Output the [X, Y] coordinate of the center of the cell containing the given text.  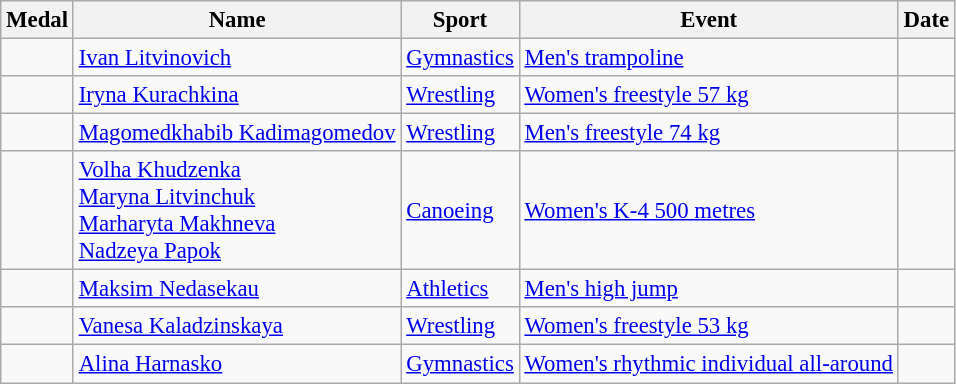
Women's freestyle 53 kg [708, 327]
Event [708, 20]
Canoeing [460, 210]
Magomedkhabib Kadimagomedov [237, 133]
Vanesa Kaladzinskaya [237, 327]
Volha KhudzenkaMaryna LitvinchukMarharyta MakhnevaNadzeya Papok [237, 210]
Ivan Litvinovich [237, 58]
Date [926, 20]
Men's freestyle 74 kg [708, 133]
Men's high jump [708, 289]
Women's freestyle 57 kg [708, 95]
Women's K-4 500 metres [708, 210]
Name [237, 20]
Sport [460, 20]
Athletics [460, 289]
Women's rhythmic individual all-around [708, 364]
Maksim Nedasekau [237, 289]
Medal [38, 20]
Iryna Kurachkina [237, 95]
Alina Harnasko [237, 364]
Men's trampoline [708, 58]
